Provide the (X, Y) coordinate of the cell's center where the given text is located.  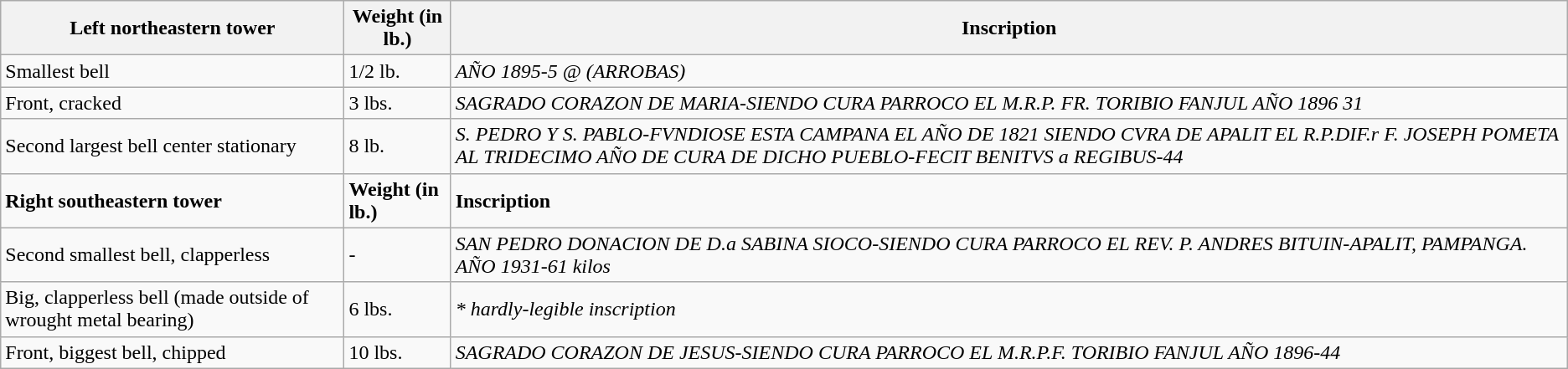
SAGRADO CORAZON DE JESUS-SIENDO CURA PARROCO EL M.R.P.F. TORIBIO FANJUL AÑO 1896-44 (1008, 352)
6 lbs. (397, 310)
3 lbs. (397, 103)
Left northeastern tower (173, 28)
* hardly-legible inscription (1008, 310)
- (397, 254)
Smallest bell (173, 71)
Front, biggest bell, chipped (173, 352)
Big, clapperless bell (made outside of wrought metal bearing) (173, 310)
8 lb. (397, 146)
SAGRADO CORAZON DE MARIA-SIENDO CURA PARROCO EL M.R.P. FR. TORIBIO FANJUL AÑO 1896 31 (1008, 103)
Second smallest bell, clapperless (173, 254)
Right southeastern tower (173, 201)
1/2 lb. (397, 71)
Front, cracked (173, 103)
AÑO 1895-5 @ (ARROBAS) (1008, 71)
Second largest bell center stationary (173, 146)
SAN PEDRO DONACION DE D.a SABINA SIOCO-SIENDO CURA PARROCO EL REV. P. ANDRES BITUIN-APALIT, PAMPANGA. AÑO 1931-61 kilos (1008, 254)
10 lbs. (397, 352)
